Capture the cell that displays the provided text and extract its [x, y] central coordinate. 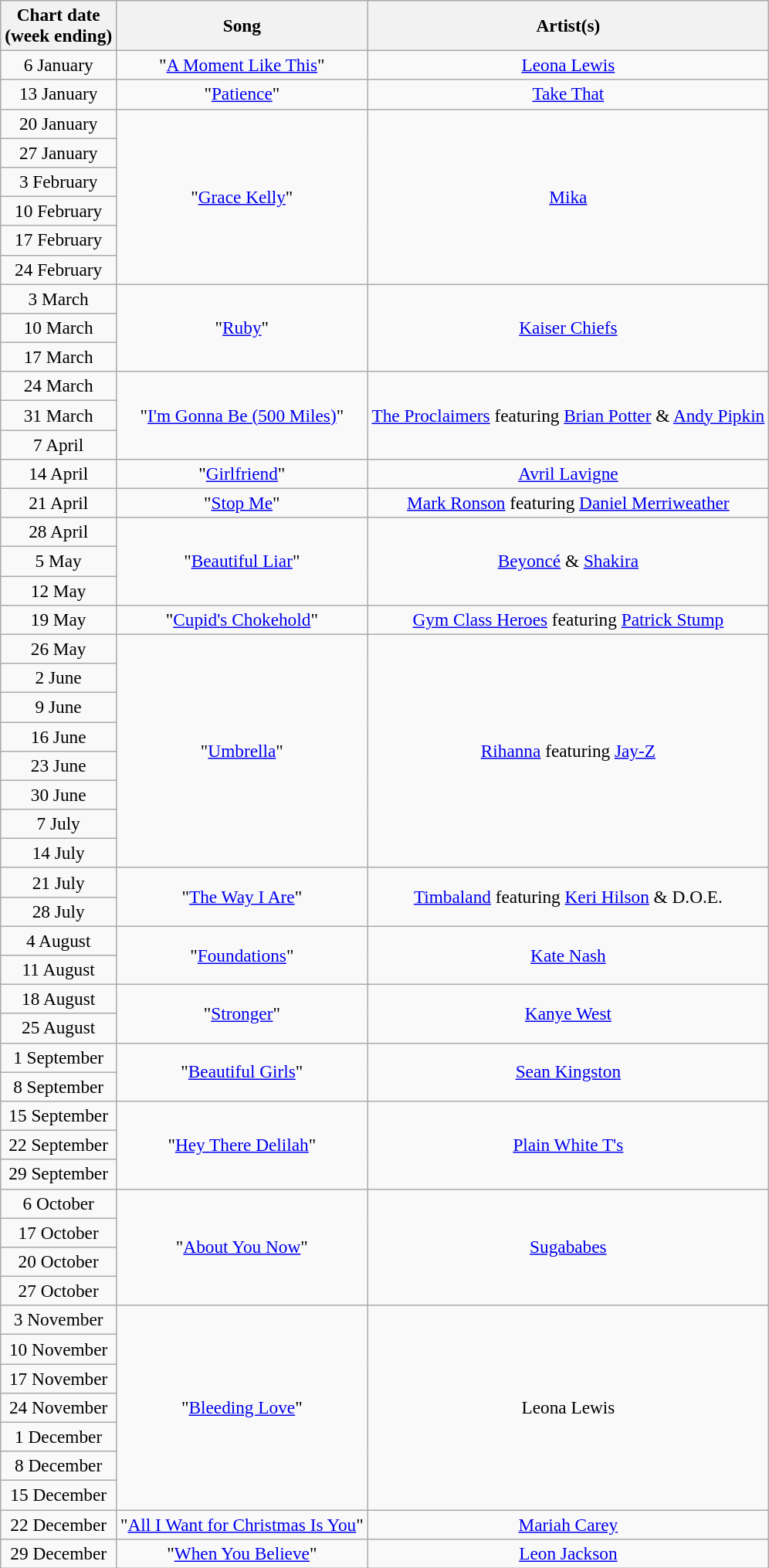
Leon Jackson [568, 1553]
Gym Class Heroes featuring Patrick Stump [568, 619]
27 January [59, 152]
10 November [59, 1349]
4 August [59, 940]
17 November [59, 1378]
The Proclaimers featuring Brian Potter & Andy Pipkin [568, 416]
14 July [59, 853]
Plain White T's [568, 1145]
Mariah Carey [568, 1524]
28 April [59, 532]
"Patience" [242, 94]
21 July [59, 882]
25 August [59, 1028]
"Umbrella" [242, 751]
"Girlfriend" [242, 473]
"Foundations" [242, 955]
"Grace Kelly" [242, 196]
15 September [59, 1115]
8 September [59, 1086]
Mark Ronson featuring Daniel Merriweather [568, 503]
Song [242, 25]
1 December [59, 1437]
3 February [59, 182]
"I'm Gonna Be (500 Miles)" [242, 416]
10 February [59, 211]
14 April [59, 473]
23 June [59, 765]
28 July [59, 911]
10 March [59, 328]
31 March [59, 415]
17 March [59, 357]
26 May [59, 649]
2 June [59, 677]
"Stronger" [242, 1013]
Rihanna featuring Jay-Z [568, 751]
5 May [59, 561]
Kanye West [568, 1013]
27 October [59, 1291]
Timbaland featuring Keri Hilson & D.O.E. [568, 897]
3 November [59, 1320]
3 March [59, 298]
"Beautiful Girls" [242, 1072]
"Stop Me" [242, 503]
"Bleeding Love" [242, 1407]
9 June [59, 707]
13 January [59, 94]
6 October [59, 1203]
17 October [59, 1232]
24 February [59, 270]
Avril Lavigne [568, 473]
Mika [568, 196]
20 January [59, 124]
"When You Believe" [242, 1553]
Chart date(week ending) [59, 25]
Beyoncé & Shakira [568, 561]
20 October [59, 1261]
11 August [59, 969]
8 December [59, 1466]
Artist(s) [568, 25]
Kate Nash [568, 955]
19 May [59, 619]
Sean Kingston [568, 1072]
17 February [59, 240]
"The Way I Are" [242, 897]
29 December [59, 1553]
22 September [59, 1145]
Kaiser Chiefs [568, 328]
"Beautiful Liar" [242, 561]
24 March [59, 386]
"Ruby" [242, 328]
"A Moment Like This" [242, 65]
24 November [59, 1407]
16 June [59, 736]
Take That [568, 94]
12 May [59, 590]
7 July [59, 823]
30 June [59, 795]
15 December [59, 1495]
21 April [59, 503]
7 April [59, 444]
1 September [59, 1057]
6 January [59, 65]
Sugababes [568, 1247]
"Cupid's Chokehold" [242, 619]
29 September [59, 1174]
"All I Want for Christmas Is You" [242, 1524]
22 December [59, 1524]
"About You Now" [242, 1247]
"Hey There Delilah" [242, 1145]
18 August [59, 999]
